Return (X, Y) of the center of cell containing provided text 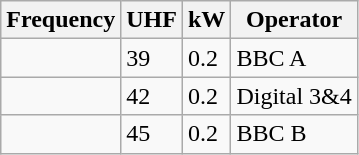
45 (152, 134)
Digital 3&4 (294, 96)
kW (206, 20)
42 (152, 96)
39 (152, 58)
Frequency (61, 20)
BBC B (294, 134)
UHF (152, 20)
BBC A (294, 58)
Operator (294, 20)
